Return (x, y) of the center of cell containing provided text 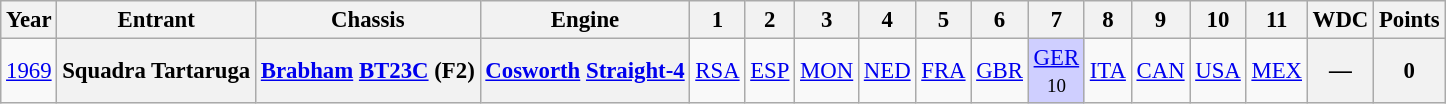
5 (944, 20)
ESP (770, 72)
Cosworth Straight-4 (585, 72)
7 (1056, 20)
GBR (1000, 72)
USA (1218, 72)
WDC (1340, 20)
GER10 (1056, 72)
Entrant (156, 20)
Points (1410, 20)
1969 (29, 72)
4 (888, 20)
MEX (1276, 72)
6 (1000, 20)
RSA (718, 72)
FRA (944, 72)
ITA (1108, 72)
9 (1160, 20)
NED (888, 72)
Chassis (368, 20)
3 (827, 20)
CAN (1160, 72)
Squadra Tartaruga (156, 72)
MON (827, 72)
— (1340, 72)
Engine (585, 20)
8 (1108, 20)
2 (770, 20)
0 (1410, 72)
1 (718, 20)
Year (29, 20)
10 (1218, 20)
11 (1276, 20)
Brabham BT23C (F2) (368, 72)
